Return (X, Y) of the center of cell containing provided text 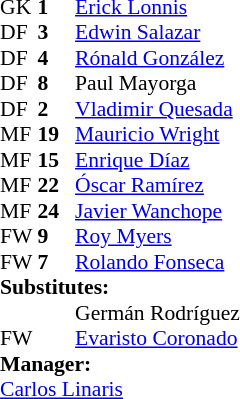
Javier Wanchope (158, 211)
2 (57, 109)
4 (57, 58)
9 (57, 237)
Evaristo Coronado (158, 339)
Vladimir Quesada (158, 109)
Germán Rodríguez (158, 313)
8 (57, 83)
22 (57, 185)
19 (57, 135)
Rónald González (158, 58)
Manager: (120, 364)
Mauricio Wright (158, 135)
15 (57, 160)
Substitutes: (120, 287)
Rolando Fonseca (158, 262)
24 (57, 211)
Roy Myers (158, 237)
Edwin Salazar (158, 33)
7 (57, 262)
Paul Mayorga (158, 83)
Óscar Ramírez (158, 185)
3 (57, 33)
Enrique Díaz (158, 160)
